Scan for the cell matching the given text and deliver its [X, Y] coordinate at center. 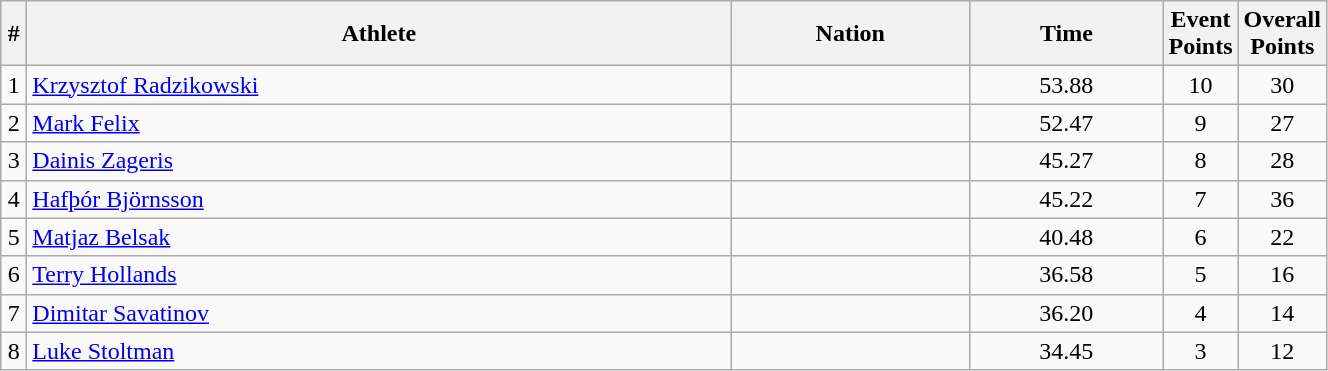
Dimitar Savatinov [379, 313]
Terry Hollands [379, 275]
2 [14, 123]
34.45 [1066, 351]
27 [1282, 123]
Dainis Zageris [379, 161]
45.22 [1066, 199]
28 [1282, 161]
9 [1200, 123]
30 [1282, 85]
16 [1282, 275]
36.58 [1066, 275]
36.20 [1066, 313]
40.48 [1066, 237]
Matjaz Belsak [379, 237]
Luke Stoltman [379, 351]
# [14, 34]
36 [1282, 199]
45.27 [1066, 161]
Krzysztof Radzikowski [379, 85]
22 [1282, 237]
Mark Felix [379, 123]
12 [1282, 351]
14 [1282, 313]
Event Points [1200, 34]
Hafþór Björnsson [379, 199]
Overall Points [1282, 34]
53.88 [1066, 85]
Athlete [379, 34]
10 [1200, 85]
1 [14, 85]
Time [1066, 34]
Nation [850, 34]
52.47 [1066, 123]
